Find where the given text appears and provide that cell's center as [x, y] coordinate. 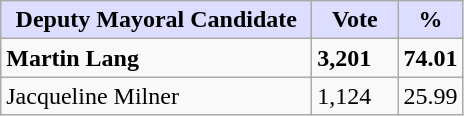
Jacqueline Milner [156, 96]
74.01 [430, 58]
25.99 [430, 96]
3,201 [355, 58]
Deputy Mayoral Candidate [156, 20]
Vote [355, 20]
% [430, 20]
1,124 [355, 96]
Martin Lang [156, 58]
